Find where the given text appears and provide that cell's center as [X, Y] coordinate. 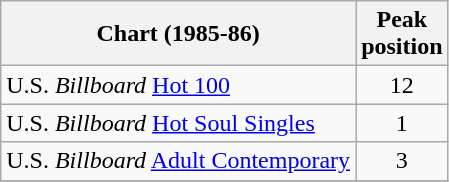
Peakposition [402, 34]
1 [402, 123]
12 [402, 85]
U.S. Billboard Adult Contemporary [178, 161]
U.S. Billboard Hot 100 [178, 85]
Chart (1985-86) [178, 34]
U.S. Billboard Hot Soul Singles [178, 123]
3 [402, 161]
